Search for the cell housing the specified text and yield its (X, Y) center coordinate. 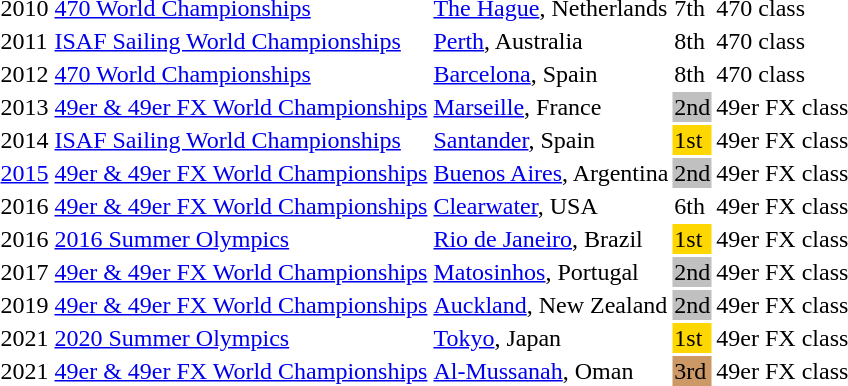
2016 Summer Olympics (241, 239)
Clearwater, USA (551, 206)
2020 Summer Olympics (241, 338)
Auckland, New Zealand (551, 305)
Perth, Australia (551, 41)
Buenos Aires, Argentina (551, 173)
Al-Mussanah, Oman (551, 371)
Marseille, France (551, 107)
3rd (692, 371)
Santander, Spain (551, 140)
6th (692, 206)
Matosinhos, Portugal (551, 272)
Tokyo, Japan (551, 338)
Barcelona, Spain (551, 74)
Rio de Janeiro, Brazil (551, 239)
470 World Championships (241, 74)
